Detect which cell encompasses the target text, then output its [x, y] center coordinate. 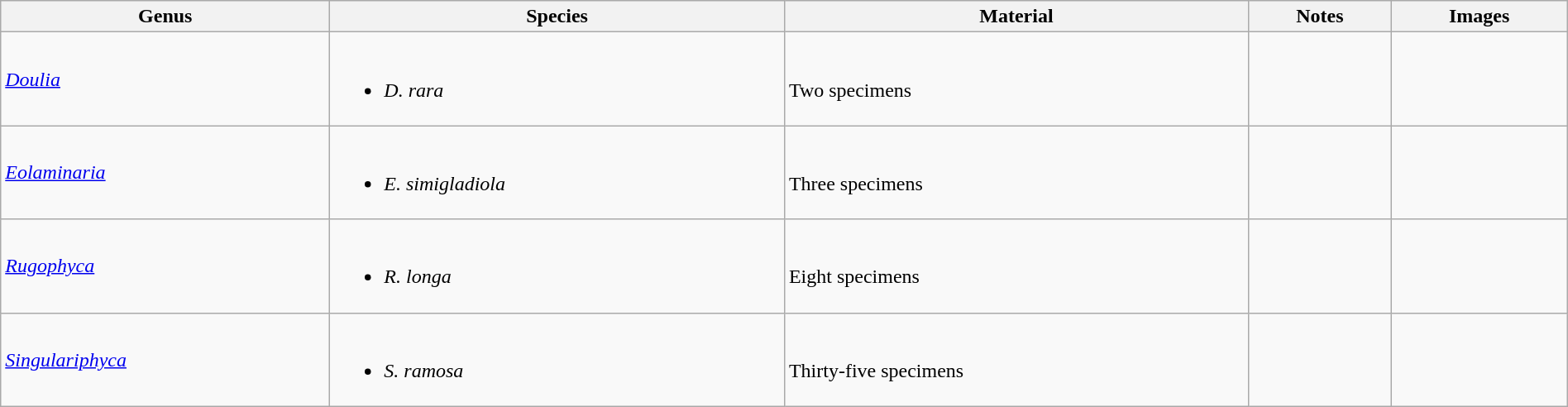
Eight specimens [1016, 266]
Images [1479, 17]
Notes [1320, 17]
Material [1016, 17]
Species [557, 17]
Thirty-five specimens [1016, 359]
D. rara [557, 79]
S. ramosa [557, 359]
Three specimens [1016, 172]
R. longa [557, 266]
E. simigladiola [557, 172]
Two specimens [1016, 79]
Eolaminaria [165, 172]
Singulariphyca [165, 359]
Genus [165, 17]
Rugophyca [165, 266]
Doulia [165, 79]
